Capture the cell that displays the provided text and extract its [x, y] central coordinate. 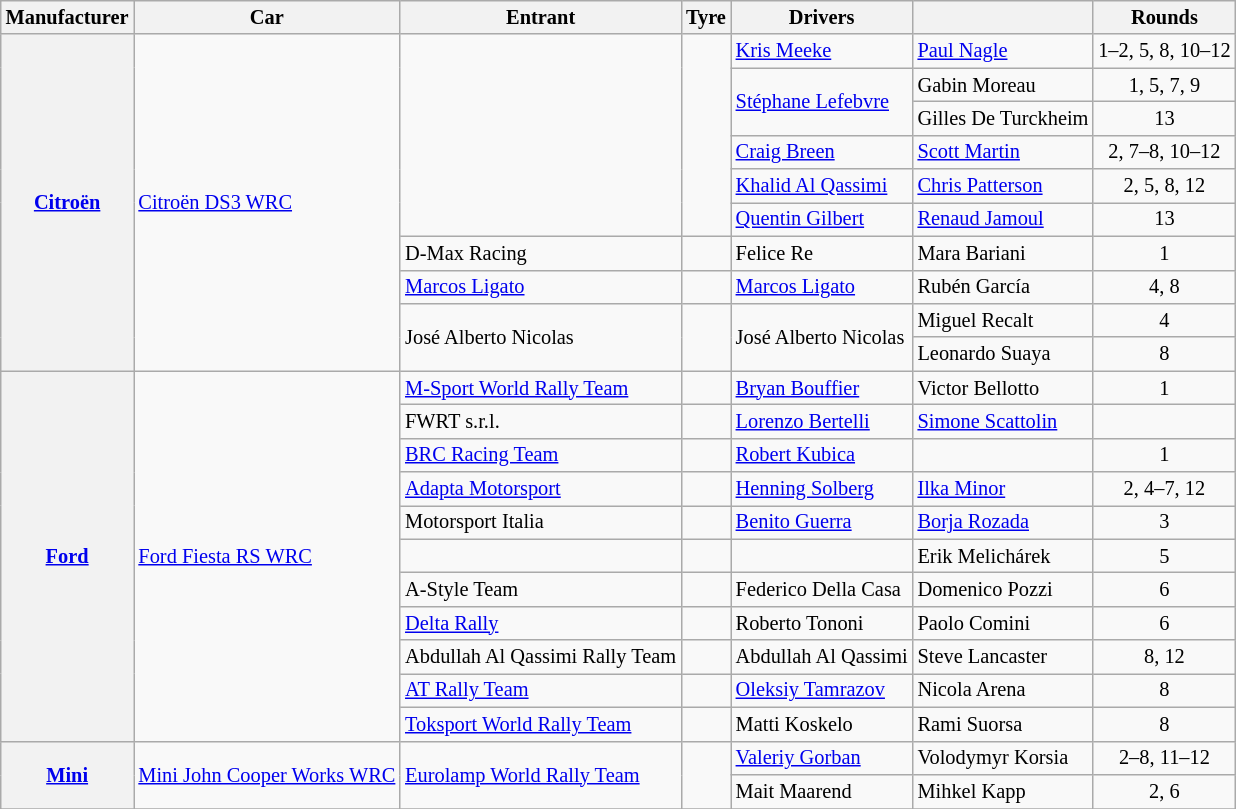
Abdullah Al Qassimi [822, 657]
2, 5, 8, 12 [1164, 186]
Eurolamp World Rally Team [540, 774]
1, 5, 7, 9 [1164, 85]
Matti Koskelo [822, 724]
Leonardo Suaya [1004, 354]
Rubén García [1004, 287]
Adapta Motorsport [540, 489]
Nicola Arena [1004, 690]
Delta Rally [540, 623]
BRC Racing Team [540, 455]
Car [268, 17]
M-Sport World Rally Team [540, 388]
Scott Martin [1004, 152]
Ford Fiesta RS WRC [268, 556]
1–2, 5, 8, 10–12 [1164, 51]
2–8, 11–12 [1164, 758]
Mara Bariani [1004, 253]
Paolo Comini [1004, 623]
Oleksiy Tamrazov [822, 690]
Craig Breen [822, 152]
5 [1164, 556]
8, 12 [1164, 657]
Kris Meeke [822, 51]
Simone Scattolin [1004, 421]
3 [1164, 522]
Toksport World Rally Team [540, 724]
D-Max Racing [540, 253]
Gilles De Turckheim [1004, 118]
Bryan Bouffier [822, 388]
Citroën [68, 202]
Mini [68, 774]
4 [1164, 320]
Ilka Minor [1004, 489]
Volodymyr Korsia [1004, 758]
Henning Solberg [822, 489]
Stéphane Lefebvre [822, 102]
Rounds [1164, 17]
Chris Patterson [1004, 186]
Renaud Jamoul [1004, 219]
Mini John Cooper Works WRC [268, 774]
Erik Melichárek [1004, 556]
Tyre [706, 17]
FWRT s.r.l. [540, 421]
Abdullah Al Qassimi Rally Team [540, 657]
Mihkel Kapp [1004, 791]
Paul Nagle [1004, 51]
Citroën DS3 WRC [268, 202]
Borja Rozada [1004, 522]
2, 4–7, 12 [1164, 489]
Robert Kubica [822, 455]
Roberto Tononi [822, 623]
2, 6 [1164, 791]
Lorenzo Bertelli [822, 421]
Rami Suorsa [1004, 724]
Valeriy Gorban [822, 758]
Benito Guerra [822, 522]
Khalid Al Qassimi [822, 186]
Quentin Gilbert [822, 219]
Steve Lancaster [1004, 657]
A-Style Team [540, 589]
Domenico Pozzi [1004, 589]
4, 8 [1164, 287]
Drivers [822, 17]
Gabin Moreau [1004, 85]
Entrant [540, 17]
Federico Della Casa [822, 589]
AT Rally Team [540, 690]
Manufacturer [68, 17]
Miguel Recalt [1004, 320]
2, 7–8, 10–12 [1164, 152]
Motorsport Italia [540, 522]
Victor Bellotto [1004, 388]
Felice Re [822, 253]
Mait Maarend [822, 791]
Ford [68, 556]
